From the cell containing the given text, extract its center point as [X, Y] coordinate. 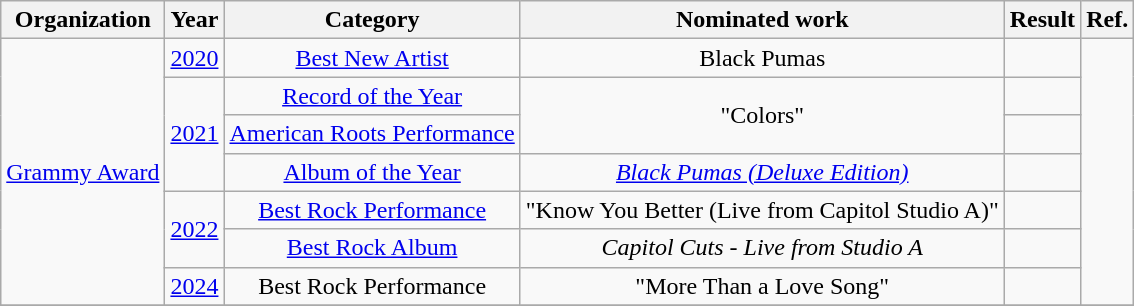
Black Pumas (Deluxe Edition) [762, 172]
2024 [194, 286]
2021 [194, 134]
Organization [83, 20]
Best New Artist [372, 58]
Ref. [1108, 20]
Year [194, 20]
Capitol Cuts - Live from Studio A [762, 248]
2020 [194, 58]
American Roots Performance [372, 134]
2022 [194, 229]
Black Pumas [762, 58]
Result [1042, 20]
Album of the Year [372, 172]
Category [372, 20]
Record of the Year [372, 96]
"Colors" [762, 115]
"More Than a Love Song" [762, 286]
Best Rock Album [372, 248]
Nominated work [762, 20]
"Know You Better (Live from Capitol Studio A)" [762, 210]
Grammy Award [83, 172]
